Search for the cell housing the specified text and yield its (x, y) center coordinate. 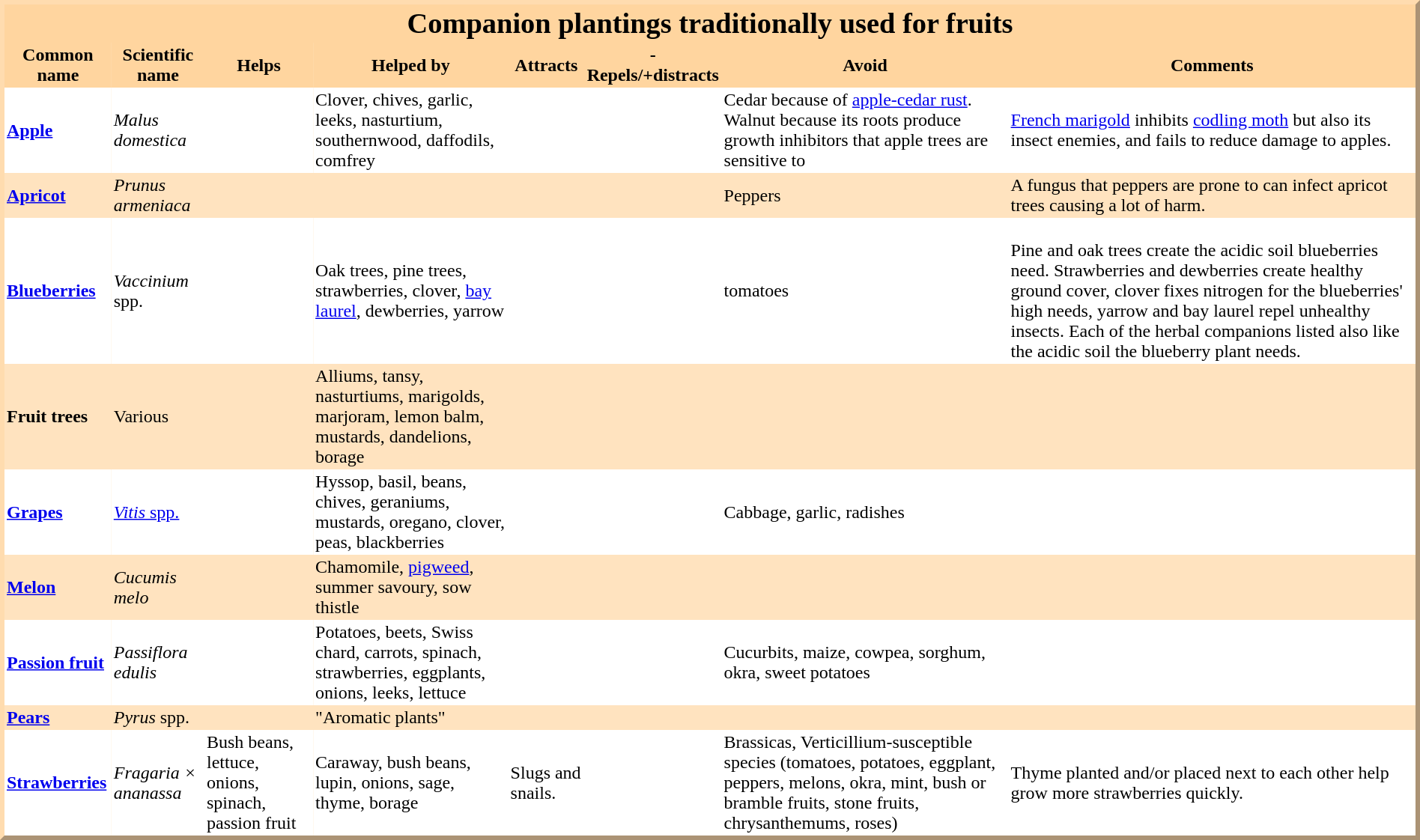
Prunus armeniaca (158, 195)
Potatoes, beets, Swiss chard, carrots, spinach, strawberries, eggplants, onions, leeks, lettuce (410, 663)
Comments (1212, 65)
Scientific name (158, 65)
A fungus that peppers are prone to can infect apricot trees causing a lot of harm. (1212, 195)
Grapes (58, 512)
French marigold inhibits codling moth but also its insect enemies, and fails to reduce damage to apples. (1212, 130)
Apricot (58, 195)
Companion plantings traditionally used for fruits (710, 24)
Helped by (410, 65)
Vaccinium spp. (158, 290)
Pyrus spp. (158, 717)
"Aromatic plants" (410, 717)
Cucurbits, maize, cowpea, sorghum, okra, sweet potatoes (866, 663)
Strawberries (58, 783)
Common name (58, 65)
Cabbage, garlic, radishes (866, 512)
Pears (58, 717)
Cucumis melo (158, 587)
Melon (58, 587)
Caraway, bush beans, lupin, onions, sage, thyme, borage (410, 783)
Passiflora edulis (158, 663)
Blueberries (58, 290)
Peppers (866, 195)
Helps (259, 65)
Slugs and snails. (547, 783)
Cedar because of apple-cedar rust. Walnut because its roots produce growth inhibitors that apple trees are sensitive to (866, 130)
Various (158, 416)
Attracts (547, 65)
Bush beans, lettuce, onions, spinach, passion fruit (259, 783)
Malus domestica (158, 130)
Oak trees, pine trees, strawberries, clover, bay laurel, dewberries, yarrow (410, 290)
Passion fruit (58, 663)
Hyssop, basil, beans, chives, geraniums, mustards, oregano, clover, peas, blackberries (410, 512)
Avoid (866, 65)
Thyme planted and/or placed next to each other help grow more strawberries quickly. (1212, 783)
Fruit trees (58, 416)
tomatoes (866, 290)
Vitis spp. (158, 512)
Fragaria × ananassa (158, 783)
Chamomile, pigweed, summer savoury, sow thistle (410, 587)
Alliums, tansy, nasturtiums, marigolds, marjoram, lemon balm, mustards, dandelions, borage (410, 416)
-Repels/+distracts (653, 65)
Apple (58, 130)
Clover, chives, garlic, leeks, nasturtium, southernwood, daffodils, comfrey (410, 130)
